Output the (x, y) coordinate of the center of the cell containing the given text.  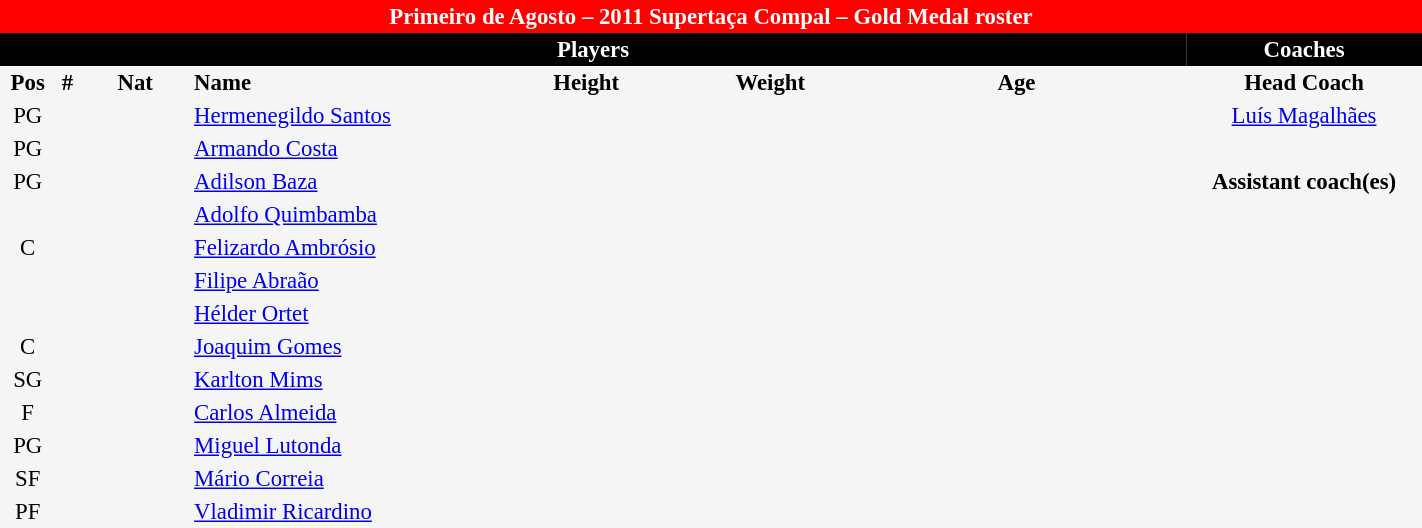
Felizardo Ambrósio (335, 248)
Carlos Almeida (335, 412)
Hélder Ortet (335, 314)
SG (28, 380)
Filipe Abraão (335, 280)
# (67, 82)
PF (28, 512)
Nat (135, 82)
Players (593, 50)
Head Coach (1304, 82)
Pos (28, 82)
Weight (770, 82)
F (28, 412)
Karlton Mims (335, 380)
Joaquim Gomes (335, 346)
SF (28, 478)
Name (335, 82)
Age (1016, 82)
Primeiro de Agosto – 2011 Supertaça Compal – Gold Medal roster (711, 16)
Hermenegildo Santos (335, 116)
Miguel Lutonda (335, 446)
Assistant coach(es) (1304, 182)
Coaches (1304, 50)
Luís Magalhães (1304, 116)
Adilson Baza (335, 182)
Height (586, 82)
Vladimir Ricardino (335, 512)
Mário Correia (335, 478)
Armando Costa (335, 148)
Adolfo Quimbamba (335, 214)
